From the cell containing the given text, extract its center point as [X, Y] coordinate. 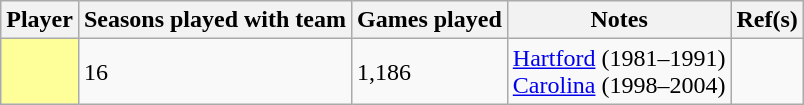
Games played [430, 20]
Hartford (1981–1991)Carolina (1998–2004) [619, 72]
Ref(s) [767, 20]
16 [214, 72]
Notes [619, 20]
Seasons played with team [214, 20]
Player [40, 20]
1,186 [430, 72]
